Locate the cell with the specified text and output its [X, Y] center coordinate. 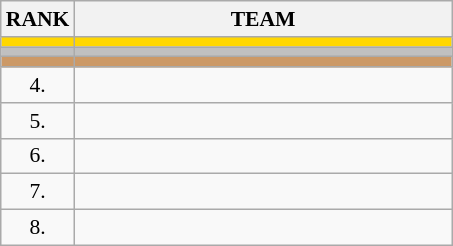
4. [38, 85]
8. [38, 228]
6. [38, 156]
5. [38, 121]
TEAM [262, 19]
7. [38, 192]
RANK [38, 19]
